Return the (x, y) coordinate for the center point of the cell that contains the specified text.  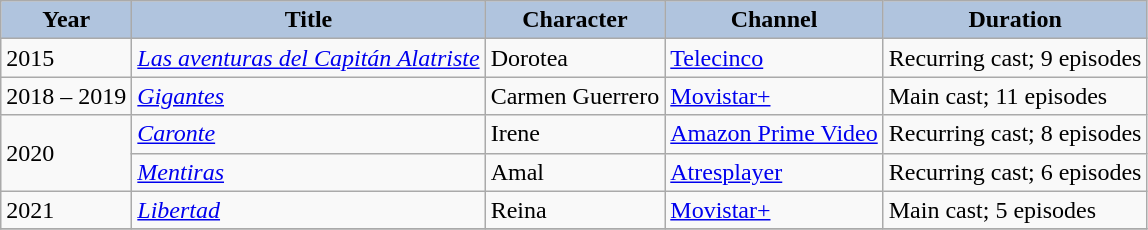
Carmen Guerrero (575, 96)
Dorotea (575, 58)
Recurring cast; 8 episodes (1015, 134)
Atresplayer (774, 172)
Recurring cast; 6 episodes (1015, 172)
Main cast; 5 episodes (1015, 210)
Character (575, 20)
Amal (575, 172)
2015 (66, 58)
Irene (575, 134)
Duration (1015, 20)
Reina (575, 210)
Amazon Prime Video (774, 134)
Caronte (308, 134)
Title (308, 20)
Gigantes (308, 96)
Mentiras (308, 172)
Recurring cast; 9 episodes (1015, 58)
Libertad (308, 210)
2020 (66, 153)
Las aventuras del Capitán Alatriste (308, 58)
Channel (774, 20)
Main cast; 11 episodes (1015, 96)
2021 (66, 210)
2018 – 2019 (66, 96)
Telecinco (774, 58)
Year (66, 20)
